Extract the (x, y) coordinate from the center of the cell holding the provided text.  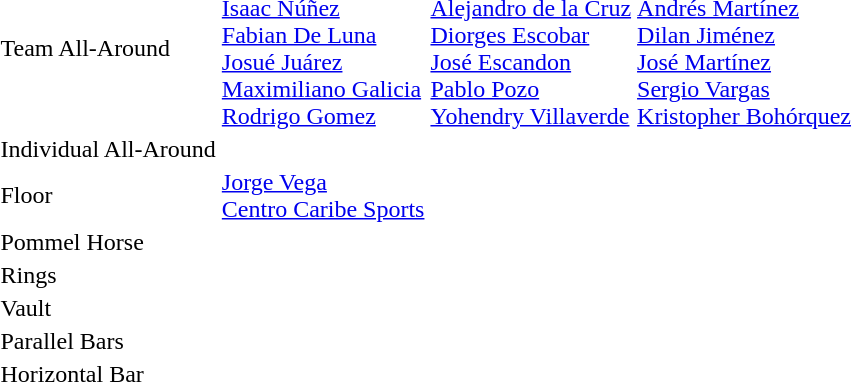
Jorge VegaCentro Caribe Sports (323, 196)
